Identify which cell holds the provided text, then report its [X, Y] central coordinate. 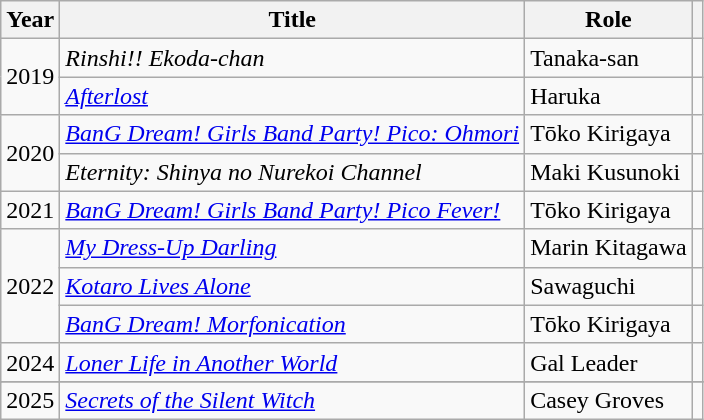
Year [30, 20]
Loner Life in Another World [292, 362]
BanG Dream! Morfonication [292, 324]
2021 [30, 210]
Rinshi!! Ekoda-chan [292, 58]
2019 [30, 77]
Secrets of the Silent Witch [292, 400]
BanG Dream! Girls Band Party! Pico Fever! [292, 210]
Eternity: Shinya no Nurekoi Channel [292, 172]
2024 [30, 362]
2020 [30, 153]
Tanaka-san [609, 58]
Kotaro Lives Alone [292, 286]
Maki Kusunoki [609, 172]
Sawaguchi [609, 286]
Afterlost [292, 96]
2022 [30, 286]
Marin Kitagawa [609, 248]
BanG Dream! Girls Band Party! Pico: Ohmori [292, 134]
Gal Leader [609, 362]
Haruka [609, 96]
2025 [30, 400]
Role [609, 20]
My Dress-Up Darling [292, 248]
Title [292, 20]
Casey Groves [609, 400]
